From the cell containing the given text, extract its center point as [x, y] coordinate. 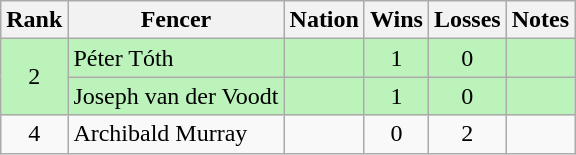
Péter Tóth [176, 58]
Rank [34, 20]
4 [34, 134]
Joseph van der Voodt [176, 96]
Notes [540, 20]
Losses [467, 20]
Nation [324, 20]
Fencer [176, 20]
Wins [396, 20]
Archibald Murray [176, 134]
